Locate the cell with the specified text and output its [X, Y] center coordinate. 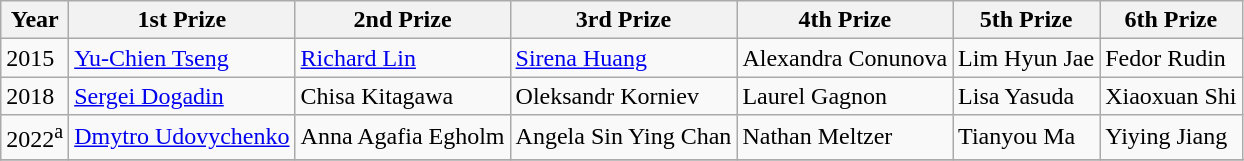
2022a [35, 138]
Laurel Gagnon [845, 96]
Sirena Huang [624, 58]
Anna Agafia Egholm [402, 138]
Alexandra Conunova [845, 58]
Year [35, 20]
Richard Lin [402, 58]
Lim Hyun Jae [1026, 58]
Angela Sin Ying Chan [624, 138]
Chisa Kitagawa [402, 96]
2015 [35, 58]
Fedor Rudin [1171, 58]
Xiaoxuan Shi [1171, 96]
Lisa Yasuda [1026, 96]
5th Prize [1026, 20]
3rd Prize [624, 20]
Oleksandr Korniev [624, 96]
6th Prize [1171, 20]
Sergei Dogadin [182, 96]
Dmytro Udovychenko [182, 138]
Yiying Jiang [1171, 138]
1st Prize [182, 20]
2018 [35, 96]
4th Prize [845, 20]
2nd Prize [402, 20]
Tianyou Ma [1026, 138]
Yu-Chien Tseng [182, 58]
Nathan Meltzer [845, 138]
